From the cell containing the given text, extract its center point as [x, y] coordinate. 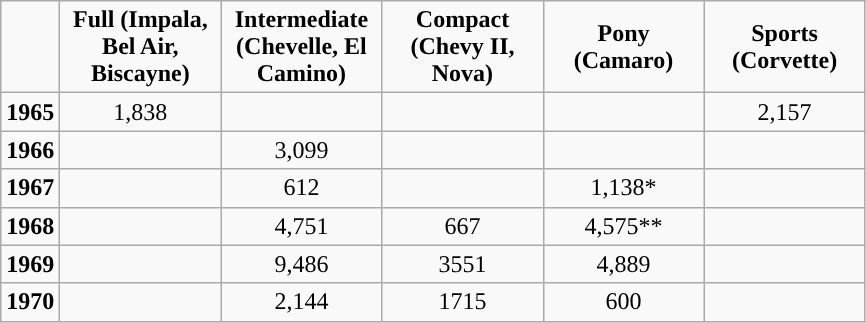
1968 [30, 226]
2,144 [302, 302]
1,838 [140, 112]
1,138* [624, 188]
Sports (Corvette) [784, 47]
Intermediate (Chevelle, El Camino) [302, 47]
3,099 [302, 150]
1969 [30, 264]
4,889 [624, 264]
612 [302, 188]
2,157 [784, 112]
1967 [30, 188]
Pony (Camaro) [624, 47]
600 [624, 302]
1715 [462, 302]
9,486 [302, 264]
1965 [30, 112]
1970 [30, 302]
Full (Impala, Bel Air, Biscayne) [140, 47]
4,751 [302, 226]
4,575** [624, 226]
3551 [462, 264]
1966 [30, 150]
Compact (Chevy II, Nova) [462, 47]
667 [462, 226]
